Output the (x, y) coordinate of the center of the cell containing the given text.  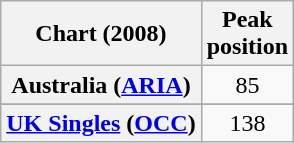
85 (247, 85)
Australia (ARIA) (101, 85)
Chart (2008) (101, 34)
UK Singles (OCC) (101, 123)
138 (247, 123)
Peakposition (247, 34)
